Detect which cell encompasses the target text, then output its (X, Y) center coordinate. 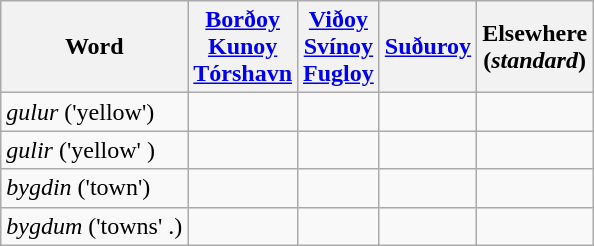
Elsewhere(standard) (535, 47)
Suðuroy (428, 47)
gulur ('yellow') (94, 112)
Word (94, 47)
BorðoyKunoyTórshavn (243, 47)
bygdin ('town') (94, 188)
gulir ('yellow' ) (94, 150)
ViðoySvínoyFugloy (339, 47)
bygdum ('towns' .) (94, 226)
